Scan for the cell matching the given text and deliver its [X, Y] coordinate at center. 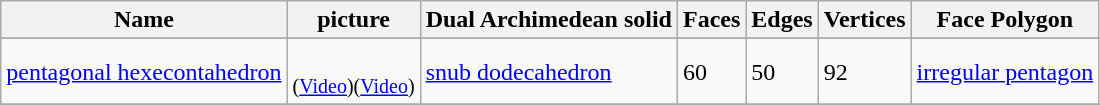
50 [782, 72]
92 [864, 72]
snub dodecahedron [548, 72]
Edges [782, 20]
Name [144, 20]
Dual Archimedean solid [548, 20]
irregular pentagon [1005, 72]
picture [354, 20]
Faces [711, 20]
pentagonal hexecontahedron [144, 72]
Face Polygon [1005, 20]
(Video)(Video) [354, 72]
60 [711, 72]
Vertices [864, 20]
